Scan for the cell matching the given text and deliver its (X, Y) coordinate at center. 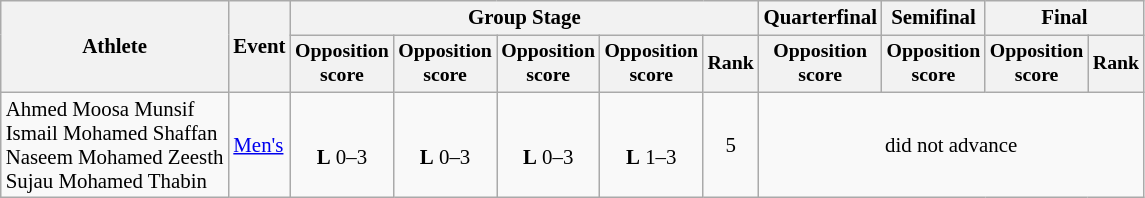
Athlete (115, 46)
Semifinal (934, 18)
5 (731, 145)
Ahmed Moosa MunsifIsmail Mohamed ShaffanNaseem Mohamed ZeesthSujau Mohamed Thabin (115, 145)
L 1–3 (652, 145)
Group Stage (524, 18)
did not advance (952, 145)
Quarterfinal (820, 18)
Men's (259, 145)
Event (259, 46)
Final (1064, 18)
